Pinpoint the cell where the given text exists, returning its [x, y] midpoint coordinate. 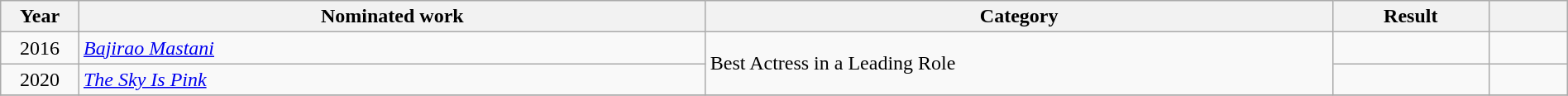
Best Actress in a Leading Role [1019, 64]
2020 [40, 79]
Nominated work [392, 17]
The Sky Is Pink [392, 79]
Bajirao Mastani [392, 48]
Year [40, 17]
2016 [40, 48]
Category [1019, 17]
Result [1411, 17]
